Extract the (X, Y) coordinate from the center of the cell holding the provided text.  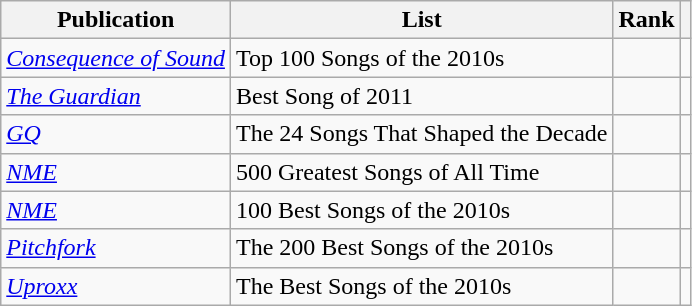
Uproxx (116, 286)
The Guardian (116, 96)
Publication (116, 20)
The 200 Best Songs of the 2010s (422, 248)
The Best Songs of the 2010s (422, 286)
Rank (646, 20)
100 Best Songs of the 2010s (422, 210)
List (422, 20)
Top 100 Songs of the 2010s (422, 58)
Pitchfork (116, 248)
Best Song of 2011 (422, 96)
GQ (116, 134)
The 24 Songs That Shaped the Decade (422, 134)
500 Greatest Songs of All Time (422, 172)
Consequence of Sound (116, 58)
